Extract the [x, y] coordinate from the center of the cell holding the provided text.  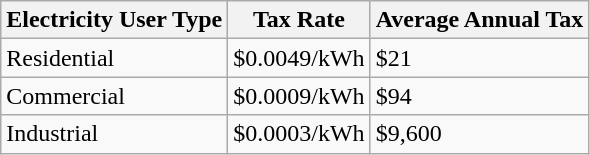
Residential [114, 58]
Tax Rate [299, 20]
Commercial [114, 96]
Electricity User Type [114, 20]
$94 [480, 96]
$0.0009/kWh [299, 96]
$9,600 [480, 134]
$0.0003/kWh [299, 134]
$0.0049/kWh [299, 58]
Average Annual Tax [480, 20]
Industrial [114, 134]
$21 [480, 58]
